Return (X, Y) of the center of cell containing provided text 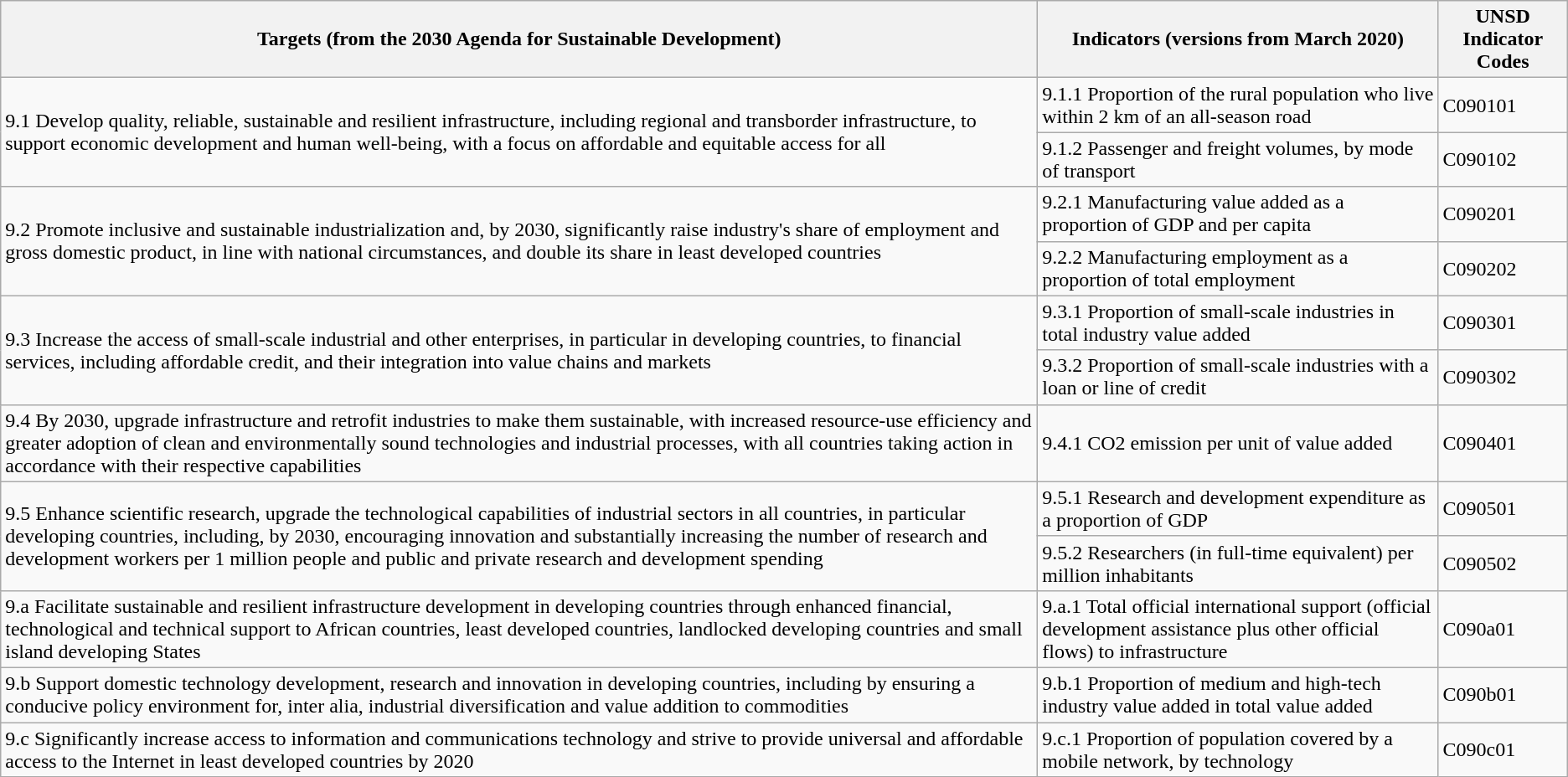
C090302 (1503, 377)
9.3.2 Proportion of small-scale industries with a loan or line of credit (1238, 377)
UNSD Indicator Codes (1503, 39)
C090101 (1503, 105)
9.a.1 Total official international support (official development assistance plus other official flows) to infrastructure (1238, 629)
9.5.1 Research and development expenditure as a proportion of GDP (1238, 509)
C090201 (1503, 214)
Indicators (versions from March 2020) (1238, 39)
9.3.1 Proportion of small-scale industries in total industry value added (1238, 323)
9.2.2 Manufacturing employment as a proportion of total employment (1238, 268)
C090c01 (1503, 749)
C090102 (1503, 159)
C090501 (1503, 509)
9.c.1 Proportion of population covered by a mobile network, by technology (1238, 749)
9.4.1 CO2 emission per unit of value added (1238, 443)
9.b.1 Proportion of medium and high-tech industry value added in total value added (1238, 695)
C090a01 (1503, 629)
C090502 (1503, 563)
9.5.2 Researchers (in full-time equivalent) per million inhabitants (1238, 563)
C090202 (1503, 268)
9.1.2 Passenger and freight volumes, by mode of transport (1238, 159)
Targets (from the 2030 Agenda for Sustainable Development) (519, 39)
C090b01 (1503, 695)
C090401 (1503, 443)
9.2.1 Manufacturing value added as a proportion of GDP and per capita (1238, 214)
C090301 (1503, 323)
9.1.1 Proportion of the rural population who live within 2 km of an all-season road (1238, 105)
